Locate the cell with the specified text and output its [x, y] center coordinate. 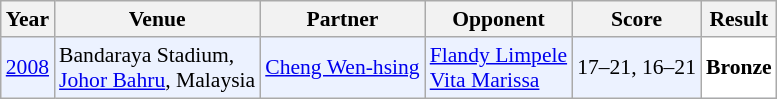
Result [739, 19]
2008 [28, 68]
Score [636, 19]
Opponent [498, 19]
Partner [342, 19]
Bandaraya Stadium,Johor Bahru, Malaysia [157, 68]
Venue [157, 19]
Year [28, 19]
Flandy Limpele Vita Marissa [498, 68]
Bronze [739, 68]
Cheng Wen-hsing [342, 68]
17–21, 16–21 [636, 68]
